Return [X, Y] of the center of cell containing provided text 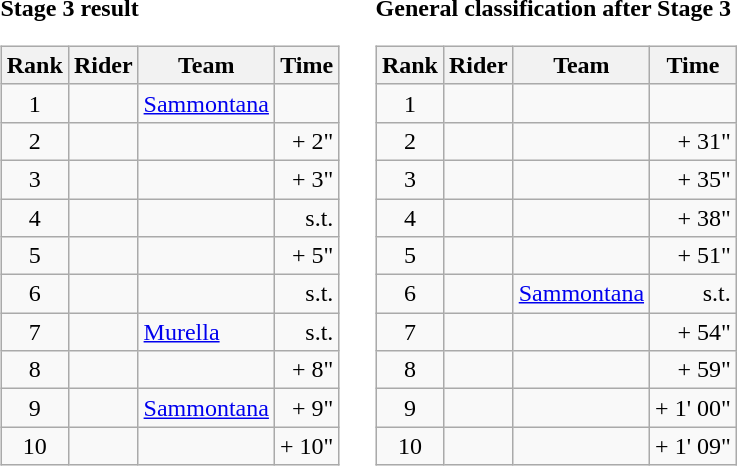
+ 54" [694, 332]
+ 1' 09" [694, 446]
+ 35" [694, 179]
+ 9" [306, 408]
+ 1' 00" [694, 408]
+ 8" [306, 370]
+ 2" [306, 141]
+ 10" [306, 446]
Murella [206, 332]
+ 38" [694, 217]
+ 31" [694, 141]
+ 51" [694, 256]
+ 3" [306, 179]
+ 5" [306, 256]
+ 59" [694, 370]
